Locate the cell with the specified text and output its [X, Y] center coordinate. 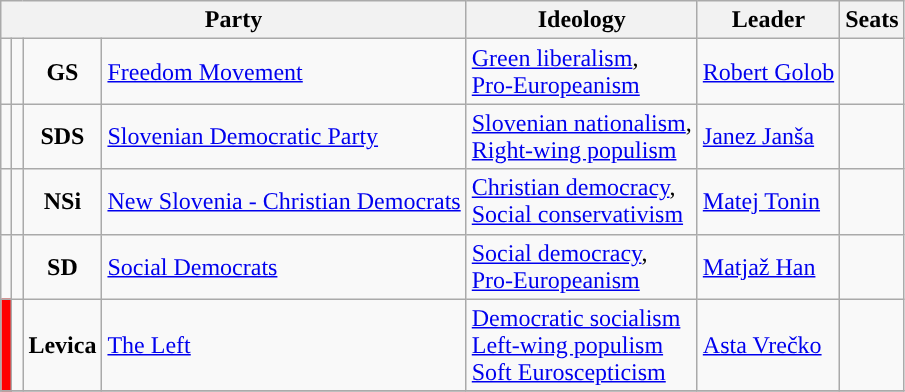
Green liberalism, Pro-Europeanism [582, 72]
Janez Janša [768, 136]
Slovenian nationalism, Right-wing populism [582, 136]
Social democracy, Pro-Europeanism [582, 266]
Christian democracy, Social conservativism [582, 202]
Leader [768, 20]
The Left [284, 345]
Freedom Movement [284, 72]
Matjaž Han [768, 266]
SD [62, 266]
Slovenian Democratic Party [284, 136]
Matej Tonin [768, 202]
GS [62, 72]
Democratic socialismLeft-wing populismSoft Euroscepticism [582, 345]
Seats [872, 20]
NSi [62, 202]
Levica [62, 345]
Ideology [582, 20]
Party [234, 20]
Social Democrats [284, 266]
Robert Golob [768, 72]
Asta Vrečko [768, 345]
New Slovenia - Christian Democrats [284, 202]
SDS [62, 136]
